Identify which cell holds the provided text, then report its [x, y] central coordinate. 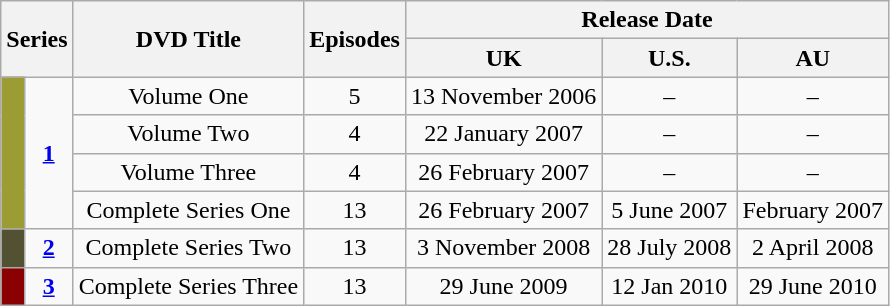
3 November 2008 [503, 248]
Volume Two [188, 134]
28 July 2008 [670, 248]
Complete Series Three [188, 286]
DVD Title [188, 39]
U.S. [670, 58]
Series [37, 39]
Volume One [188, 96]
29 June 2010 [813, 286]
Complete Series Two [188, 248]
29 June 2009 [503, 286]
3 [48, 286]
12 Jan 2010 [670, 286]
5 June 2007 [670, 210]
2 [48, 248]
13 November 2006 [503, 96]
1 [48, 153]
Release Date [646, 20]
22 January 2007 [503, 134]
Complete Series One [188, 210]
UK [503, 58]
2 April 2008 [813, 248]
Volume Three [188, 172]
5 [355, 96]
Episodes [355, 39]
February 2007 [813, 210]
AU [813, 58]
